Find where the given text appears and provide that cell's center as [x, y] coordinate. 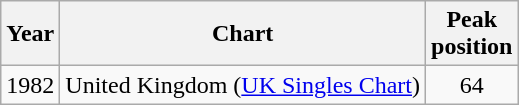
Year [30, 34]
1982 [30, 85]
Chart [243, 34]
United Kingdom (UK Singles Chart) [243, 85]
Peakposition [472, 34]
64 [472, 85]
